Capture the cell that displays the provided text and extract its [X, Y] central coordinate. 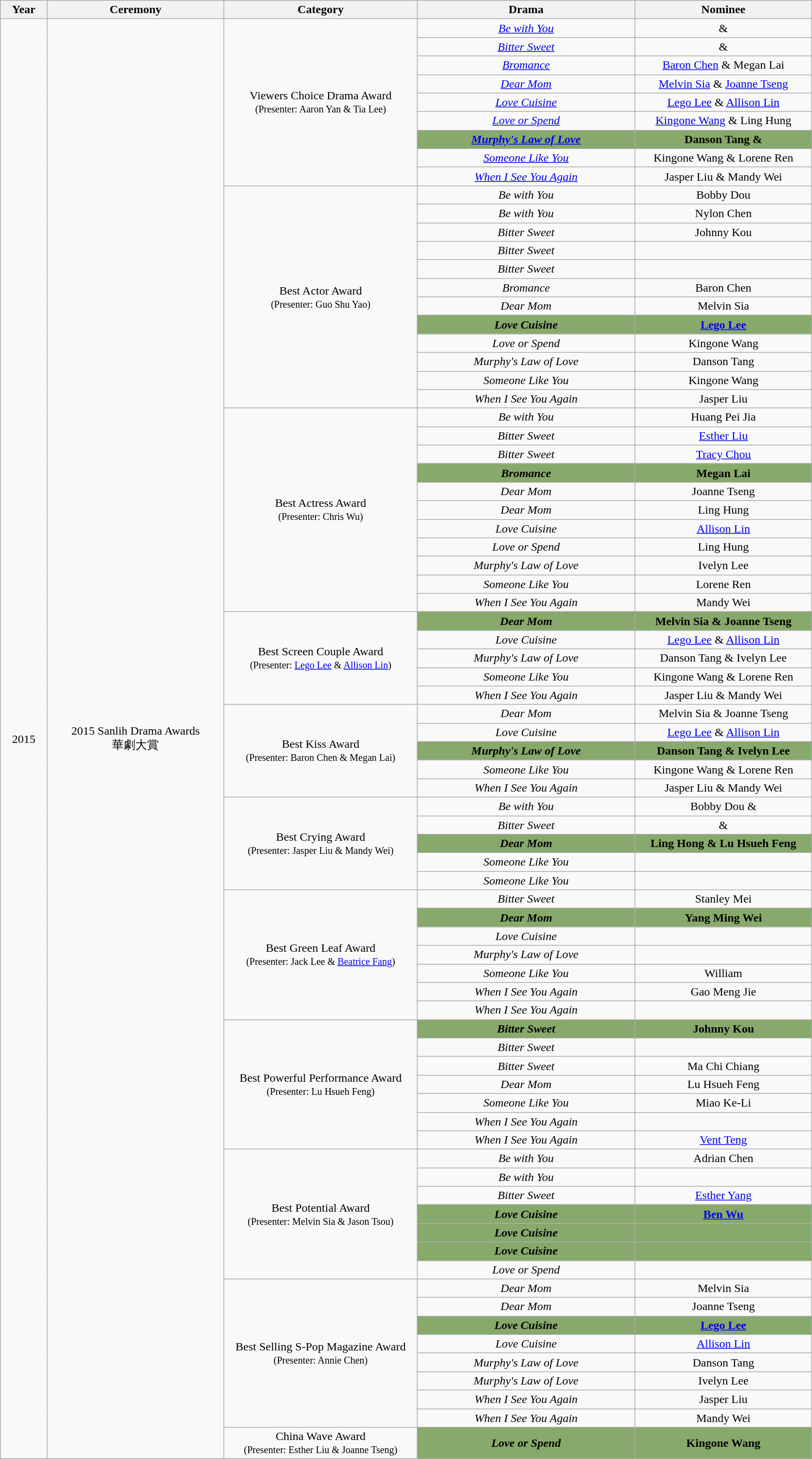
Best Actor Award(Presenter: Guo Shu Yao) [320, 297]
William [723, 973]
Gao Meng Jie [723, 992]
Category [320, 10]
Megan Lai [723, 473]
Kingone Wang & Ling Hung [723, 121]
Huang Pei Jia [723, 417]
Bobby Dou [723, 195]
Baron Chen [723, 288]
2015 [24, 739]
Yang Ming Wei [723, 918]
Best Screen Couple Award(Presenter: Lego Lee & Allison Lin) [320, 658]
Drama [526, 10]
Best Crying Award(Presenter: Jasper Liu & Mandy Wei) [320, 843]
Nominee [723, 10]
Danson Tang & [723, 139]
Best Green Leaf Award(Presenter: Jack Lee & Beatrice Fang) [320, 955]
Best Potential Award(Presenter: Melvin Sia & Jason Tsou) [320, 1214]
2015 Sanlih Drama Awards華劇大賞 [135, 739]
Best Kiss Award(Presenter: Baron Chen & Megan Lai) [320, 751]
Tracy Chou [723, 454]
Lu Hsueh Feng [723, 1084]
China Wave Award(Presenter: Esther Liu & Joanne Tseng) [320, 1443]
Ma Chi Chiang [723, 1066]
Miao Ke-Li [723, 1103]
Adrian Chen [723, 1159]
Ling Hong & Lu Hsueh Feng [723, 844]
Best Selling S-Pop Magazine Award(Presenter: Annie Chen) [320, 1353]
Year [24, 10]
Esther Liu [723, 436]
Vent Teng [723, 1140]
Stanley Mei [723, 899]
Best Actress Award(Presenter: Chris Wu) [320, 510]
Baron Chen & Megan Lai [723, 65]
Bobby Dou & [723, 806]
Esther Yang [723, 1196]
Ben Wu [723, 1214]
Ceremony [135, 10]
Nylon Chen [723, 213]
Viewers Choice Drama Award(Presenter: Aaron Yan & Tia Lee) [320, 102]
Lorene Ren [723, 584]
Best Powerful Performance Award(Presenter: Lu Hsueh Feng) [320, 1084]
